Pinpoint the cell where the given text exists, returning its (X, Y) midpoint coordinate. 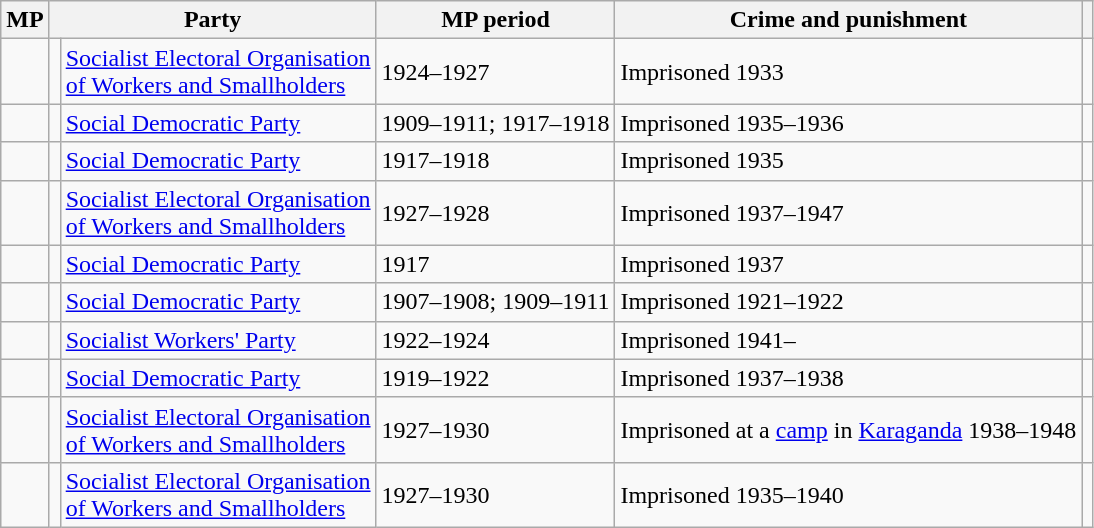
Imprisoned 1937 (848, 264)
Party (212, 20)
Imprisoned 1935–1936 (848, 123)
1922–1924 (496, 340)
Imprisoned 1941– (848, 340)
1927–1928 (496, 212)
Imprisoned 1921–1922 (848, 302)
Imprisoned 1937–1938 (848, 378)
1907–1908; 1909–1911 (496, 302)
MP (25, 20)
Imprisoned 1937–1947 (848, 212)
1917 (496, 264)
Imprisoned 1935–1940 (848, 494)
Imprisoned 1935 (848, 161)
1909–1911; 1917–1918 (496, 123)
Socialist Workers' Party (218, 340)
Imprisoned at a camp in Karaganda 1938–1948 (848, 430)
1917–1918 (496, 161)
1919–1922 (496, 378)
MP period (496, 20)
1924–1927 (496, 72)
Crime and punishment (848, 20)
Imprisoned 1933 (848, 72)
